Return [x, y] of the center of cell containing provided text 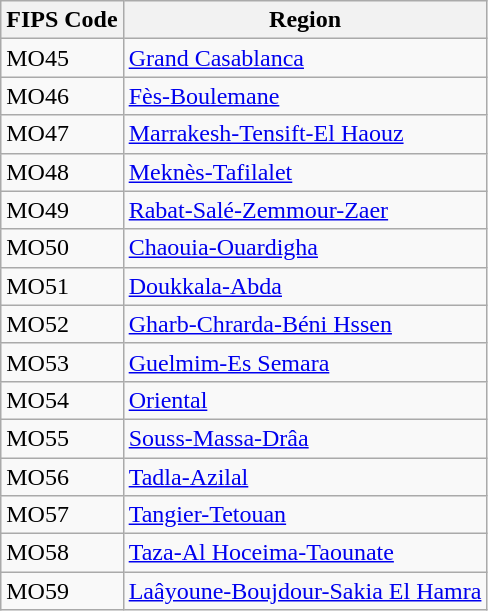
Rabat-Salé-Zemmour-Zaer [305, 210]
Souss-Massa-Drâa [305, 438]
Grand Casablanca [305, 58]
MO57 [62, 515]
MO52 [62, 324]
FIPS Code [62, 20]
MO56 [62, 477]
MO51 [62, 286]
MO46 [62, 96]
Region [305, 20]
Meknès-Tafilalet [305, 172]
Laâyoune-Boujdour-Sakia El Hamra [305, 591]
Tadla-Azilal [305, 477]
Gharb-Chrarda-Béni Hssen [305, 324]
MO53 [62, 362]
MO55 [62, 438]
MO45 [62, 58]
MO47 [62, 134]
Chaouia-Ouardigha [305, 248]
Tangier-Tetouan [305, 515]
MO59 [62, 591]
Taza-Al Hoceima-Taounate [305, 553]
MO58 [62, 553]
MO48 [62, 172]
MO49 [62, 210]
Oriental [305, 400]
Fès-Boulemane [305, 96]
Guelmim-Es Semara [305, 362]
Marrakesh-Tensift-El Haouz [305, 134]
MO54 [62, 400]
Doukkala-Abda [305, 286]
MO50 [62, 248]
